For the text-containing cell, return its midpoint in [x, y] coordinate format. 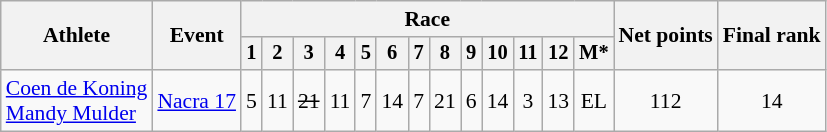
13 [558, 100]
Race [428, 19]
2 [278, 54]
9 [472, 54]
Coen de KoningMandy Mulder [77, 100]
12 [558, 54]
Athlete [77, 36]
EL [594, 100]
1 [252, 54]
Net points [666, 36]
M* [594, 54]
Final rank [772, 36]
10 [498, 54]
8 [445, 54]
112 [666, 100]
Event [196, 36]
4 [340, 54]
Nacra 17 [196, 100]
